Output the (x, y) coordinate of the center of the cell containing the given text.  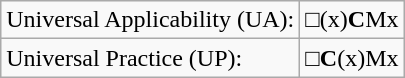
Universal Practice (UP): (150, 58)
□(x)CMx (352, 20)
Universal Applicability (UA): (150, 20)
□C(x)Mx (352, 58)
